Identify which cell holds the provided text, then report its [X, Y] central coordinate. 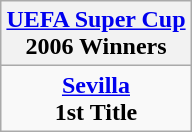
UEFA Super Cup2006 Winners [96, 34]
Sevilla1st Title [96, 98]
